For the text-containing cell, return its midpoint in (x, y) coordinate format. 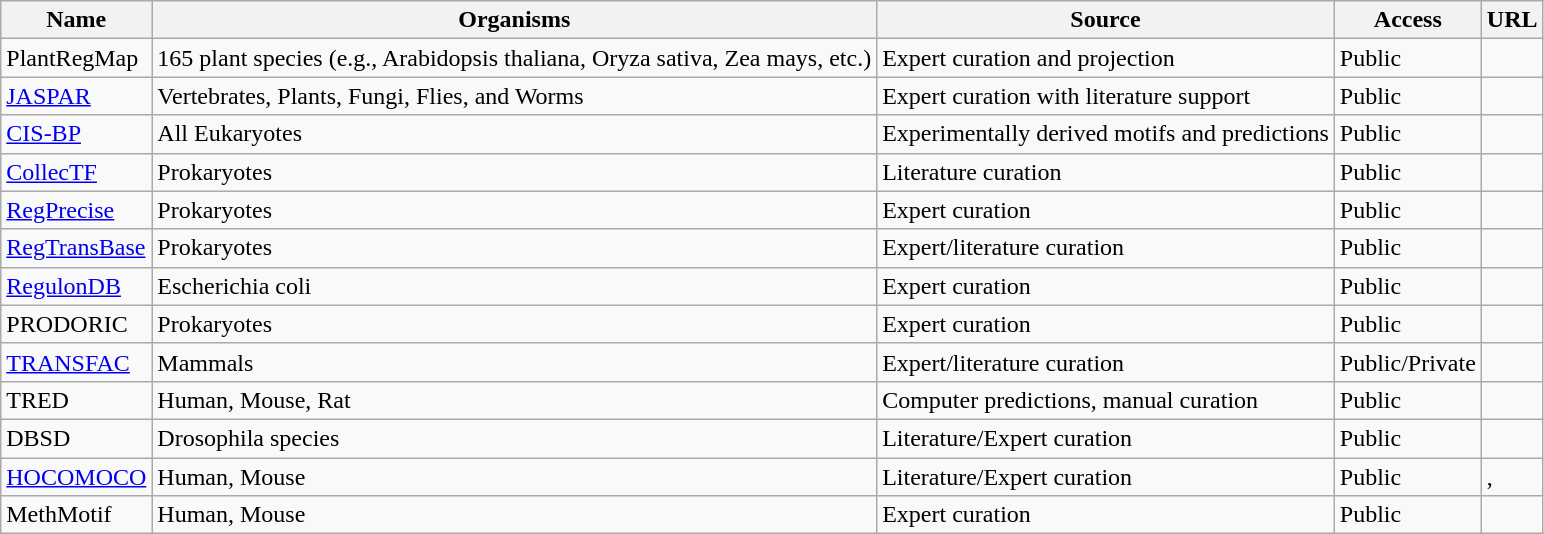
TRED (76, 400)
Vertebrates, Plants, Fungi, Flies, and Worms (514, 96)
CollecTF (76, 172)
Access (1408, 20)
Organisms (514, 20)
Human, Mouse, Rat (514, 400)
Name (76, 20)
Experimentally derived motifs and predictions (1106, 134)
, (1512, 477)
Drosophila species (514, 438)
Mammals (514, 362)
URL (1512, 20)
Literature curation (1106, 172)
RegulonDB (76, 286)
Computer predictions, manual curation (1106, 400)
PlantRegMap (76, 58)
Public/Private (1408, 362)
165 plant species (e.g., Arabidopsis thaliana, Oryza sativa, Zea mays, etc.) (514, 58)
Expert curation with literature support (1106, 96)
Escherichia coli (514, 286)
HOCOMOCO (76, 477)
CIS-BP (76, 134)
PRODORIC (76, 324)
RegPrecise (76, 210)
MethMotif (76, 515)
TRANSFAC (76, 362)
JASPAR (76, 96)
RegTransBase (76, 248)
DBSD (76, 438)
Expert curation and projection (1106, 58)
All Eukaryotes (514, 134)
Source (1106, 20)
